Capture the cell that displays the provided text and extract its [x, y] central coordinate. 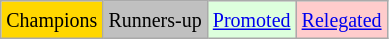
Runners-up [155, 20]
Champions [52, 20]
Promoted [252, 20]
Relegated [342, 20]
